Determine the [X, Y] coordinate at the center of the cell enclosing the given text.  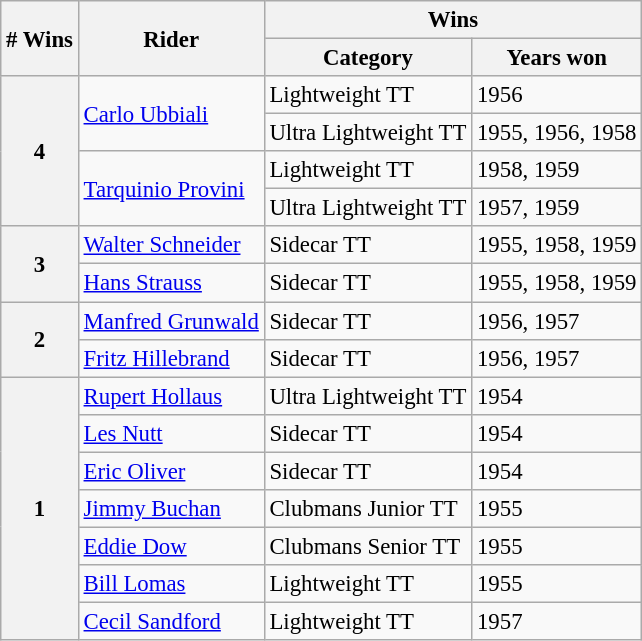
Wins [453, 20]
Cecil Sandford [171, 621]
Tarquinio Provini [171, 188]
1958, 1959 [557, 170]
Rupert Hollaus [171, 396]
# Wins [40, 38]
Rider [171, 38]
1957, 1959 [557, 208]
Walter Schneider [171, 245]
Les Nutt [171, 433]
1957 [557, 621]
Eddie Dow [171, 546]
Manfred Grunwald [171, 321]
2 [40, 340]
Clubmans Junior TT [368, 509]
1956 [557, 95]
Clubmans Senior TT [368, 546]
Category [368, 58]
Carlo Ubbiali [171, 114]
Hans Strauss [171, 283]
Jimmy Buchan [171, 509]
1 [40, 508]
Eric Oliver [171, 471]
4 [40, 151]
Bill Lomas [171, 584]
1955, 1956, 1958 [557, 133]
3 [40, 264]
Years won [557, 58]
Fritz Hillebrand [171, 358]
